From the cell containing the given text, extract its center point as [x, y] coordinate. 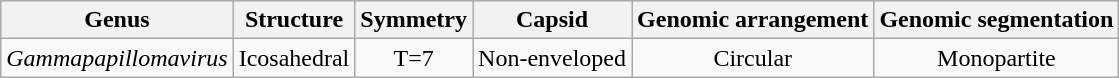
Gammapapillomavirus [117, 58]
Genomic arrangement [753, 20]
Non-enveloped [552, 58]
Monopartite [996, 58]
Genus [117, 20]
Symmetry [414, 20]
Capsid [552, 20]
Structure [294, 20]
Circular [753, 58]
T=7 [414, 58]
Genomic segmentation [996, 20]
Icosahedral [294, 58]
